Locate the cell with the specified text and output its [x, y] center coordinate. 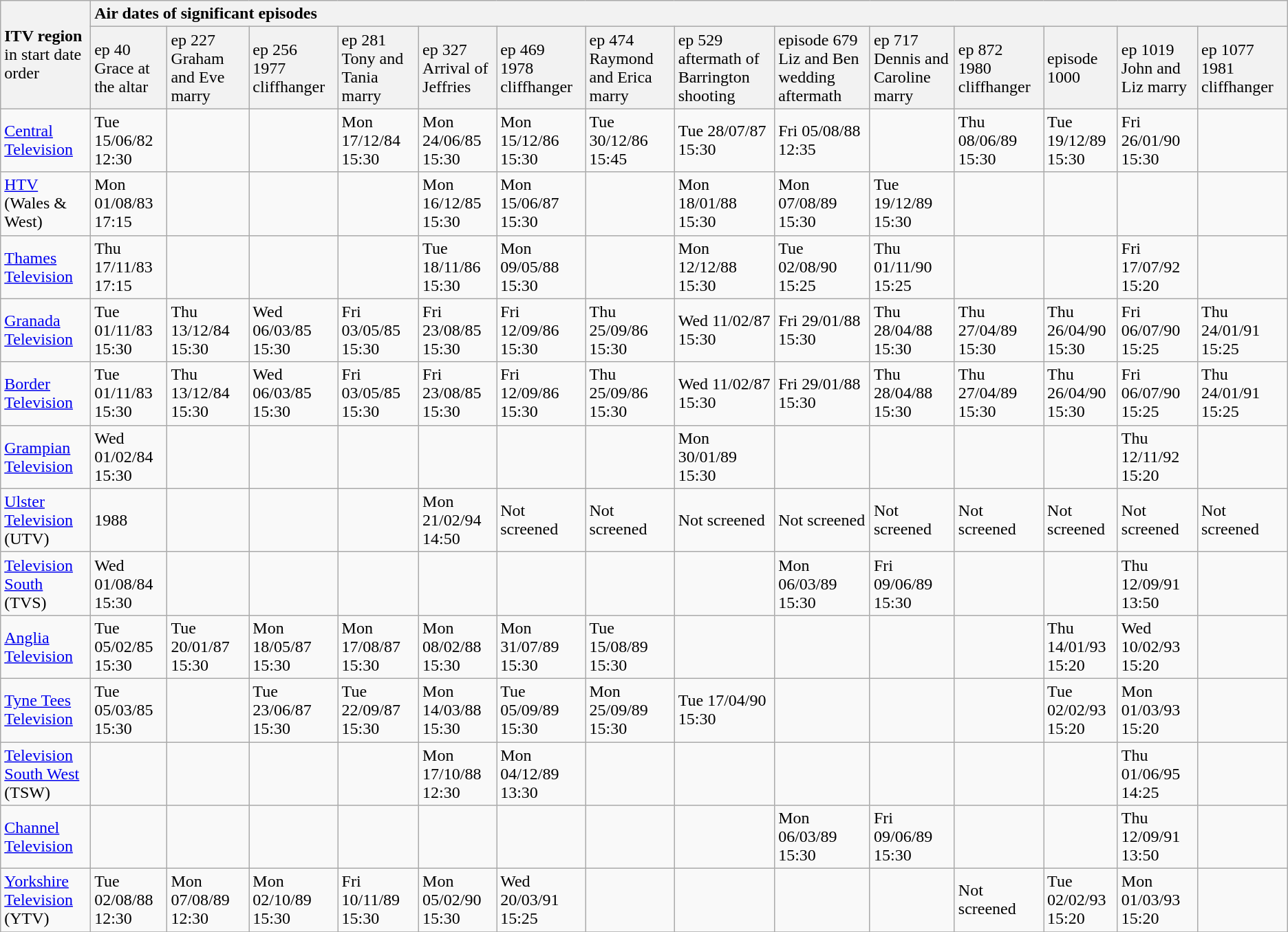
Tue 23/06/87 15:30 [293, 710]
Fri 26/01/90 15:30 [1157, 140]
Mon 24/06/85 15:30 [458, 140]
Mon 05/02/90 15:30 [458, 900]
Mon 30/01/89 15:30 [724, 457]
Mon 18/01/88 15:30 [724, 204]
Mon 21/02/94 14:50 [458, 520]
Mon 17/12/84 15:30 [378, 140]
ep 327 Arrival of Jeffries [458, 67]
Mon 25/09/89 15:30 [630, 710]
Fri 17/07/92 15:20 [1157, 267]
Tue 28/07/87 15:30 [724, 140]
Thu 14/01/93 15:20 [1081, 647]
Mon 17/08/87 15:30 [378, 647]
Wed 20/03/91 15:25 [541, 900]
Mon 17/10/88 12:30 [458, 773]
Tue 15/08/89 15:30 [630, 647]
Anglia Television [45, 647]
Tue 30/12/86 15:45 [630, 140]
ep 717 Dennis and Caroline marry [912, 67]
ep 281 Tony and Tania marry [378, 67]
Fri 10/11/89 15:30 [378, 900]
Tyne Tees Television [45, 710]
episode 679 Liz and Ben wedding aftermath [823, 67]
Wed 01/08/84 15:30 [129, 583]
Grampian Television [45, 457]
Mon 15/06/87 15:30 [541, 204]
Ulster Television (UTV) [45, 520]
Mon 02/10/89 15:30 [293, 900]
Tue 05/02/85 15:30 [129, 647]
Mon 12/12/88 15:30 [724, 267]
Fri 05/08/88 12:35 [823, 140]
Tue 05/09/89 15:30 [541, 710]
Tue 17/04/90 15:30 [724, 710]
Television South (TVS) [45, 583]
ep 256 1977 cliffhanger [293, 67]
Television South West (TSW) [45, 773]
Thu 12/11/92 15:20 [1157, 457]
1988 [129, 520]
Mon 18/05/87 15:30 [293, 647]
Mon 01/08/83 17:15 [129, 204]
ep 1019 John and Liz marry [1157, 67]
Thu 17/11/83 17:15 [129, 267]
Thu 08/06/89 15:30 [999, 140]
Channel Television [45, 837]
Thu 01/06/95 14:25 [1157, 773]
ep 469 1978 cliffhanger [541, 67]
Tue 02/08/88 12:30 [129, 900]
ITV region in start date order [45, 55]
ep 227 Graham and Eve marry [208, 67]
Thu 01/11/90 15:25 [912, 267]
Tue 15/06/82 12:30 [129, 140]
Mon 09/05/88 15:30 [541, 267]
Air dates of significant episodes [689, 14]
HTV (Wales & West) [45, 204]
Thames Television [45, 267]
Mon 08/02/88 15:30 [458, 647]
Yorkshire Television (YTV) [45, 900]
ep 40 Grace at the altar [129, 67]
ep 872 1980 cliffhanger [999, 67]
Mon 07/08/89 15:30 [823, 204]
Mon 04/12/89 13:30 [541, 773]
ep 529 aftermath of Barrington shooting [724, 67]
ep 474 Raymond and Erica marry [630, 67]
Wed 10/02/93 15:20 [1157, 647]
ep 1077 1981 cliffhanger [1243, 67]
Mon 16/12/85 15:30 [458, 204]
Tue 22/09/87 15:30 [378, 710]
Tue 20/01/87 15:30 [208, 647]
Mon 31/07/89 15:30 [541, 647]
Tue 18/11/86 15:30 [458, 267]
episode 1000 [1081, 67]
Mon 14/03/88 15:30 [458, 710]
Granada Television [45, 330]
Central Television [45, 140]
Tue 05/03/85 15:30 [129, 710]
Border Television [45, 393]
Wed 01/02/84 15:30 [129, 457]
Mon 15/12/86 15:30 [541, 140]
Mon 07/08/89 12:30 [208, 900]
Tue 02/08/90 15:25 [823, 267]
